Detect which cell encompasses the target text, then output its [X, Y] center coordinate. 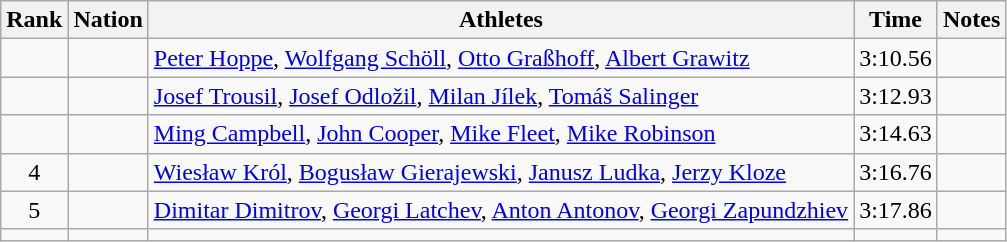
Rank [34, 20]
3:17.86 [896, 210]
Ming Campbell, John Cooper, Mike Fleet, Mike Robinson [500, 134]
Peter Hoppe, Wolfgang Schöll, Otto Graßhoff, Albert Grawitz [500, 58]
3:12.93 [896, 96]
Dimitar Dimitrov, Georgi Latchev, Anton Antonov, Georgi Zapundzhiev [500, 210]
Nation [108, 20]
3:16.76 [896, 172]
Wiesław Król, Bogusław Gierajewski, Janusz Ludka, Jerzy Kloze [500, 172]
3:10.56 [896, 58]
3:14.63 [896, 134]
5 [34, 210]
Athletes [500, 20]
4 [34, 172]
Time [896, 20]
Josef Trousil, Josef Odložil, Milan Jílek, Tomáš Salinger [500, 96]
Notes [971, 20]
